Scan for the cell matching the given text and deliver its [x, y] coordinate at center. 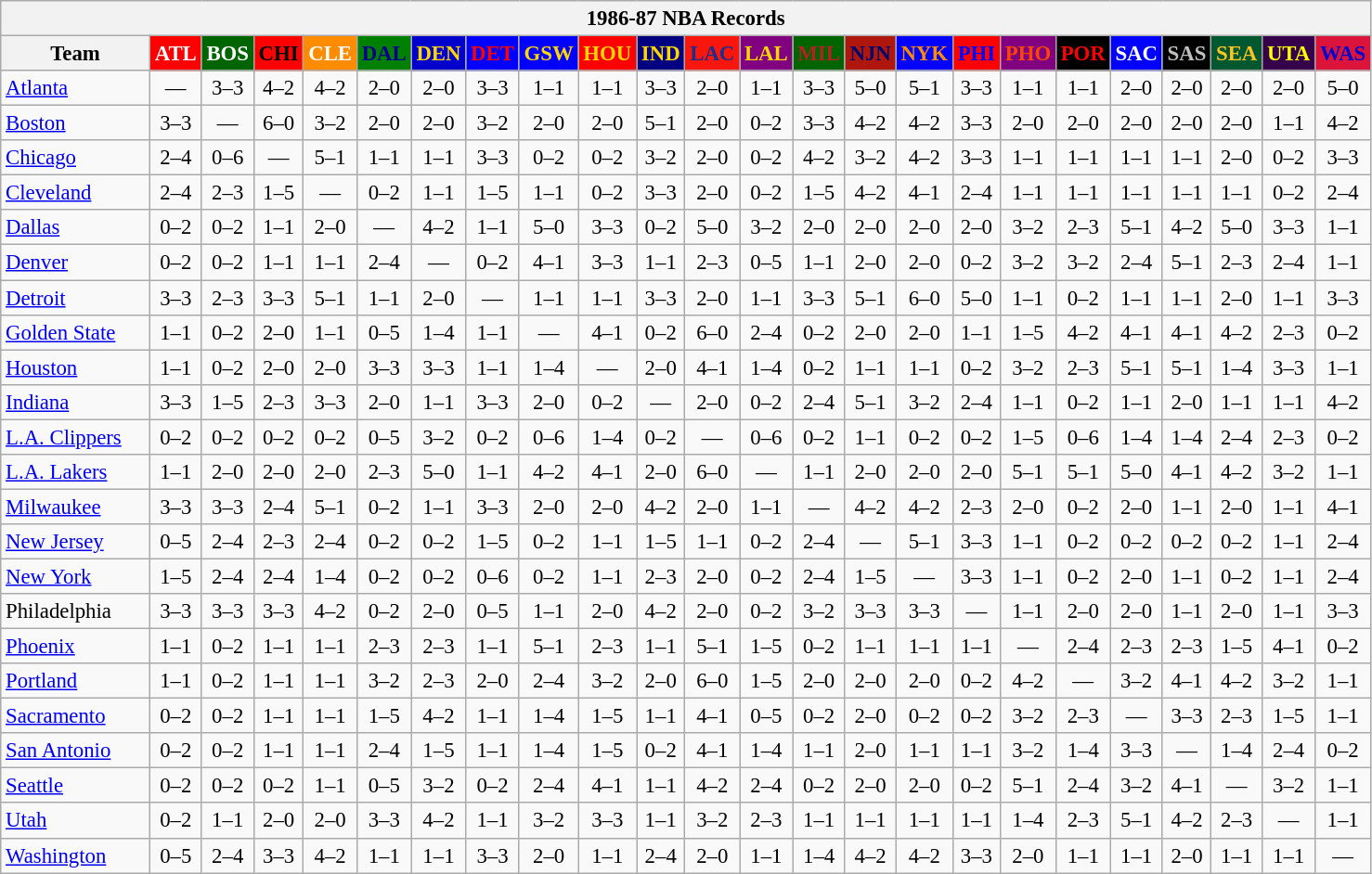
CLE [330, 54]
Portland [76, 681]
Detroit [76, 298]
CHI [278, 54]
LAC [713, 54]
POR [1082, 54]
Sacramento [76, 716]
Boston [76, 123]
PHI [977, 54]
Phoenix [76, 647]
Dallas [76, 227]
New York [76, 576]
UTA [1288, 54]
DET [492, 54]
Seattle [76, 786]
1986-87 NBA Records [686, 19]
MIL [819, 54]
GSW [549, 54]
DAL [384, 54]
SEA [1236, 54]
Denver [76, 263]
DEN [438, 54]
San Antonio [76, 751]
Philadelphia [76, 611]
HOU [607, 54]
SAS [1186, 54]
Houston [76, 367]
Team [76, 54]
Atlanta [76, 88]
Indiana [76, 402]
Golden State [76, 332]
ATL [175, 54]
Milwaukee [76, 507]
Cleveland [76, 193]
Washington [76, 855]
WAS [1343, 54]
LAL [767, 54]
New Jersey [76, 542]
SAC [1136, 54]
BOS [227, 54]
NJN [871, 54]
IND [661, 54]
PHO [1028, 54]
L.A. Lakers [76, 472]
NYK [925, 54]
Utah [76, 821]
Chicago [76, 158]
L.A. Clippers [76, 437]
